Determine the (X, Y) coordinate at the center of the cell enclosing the given text.  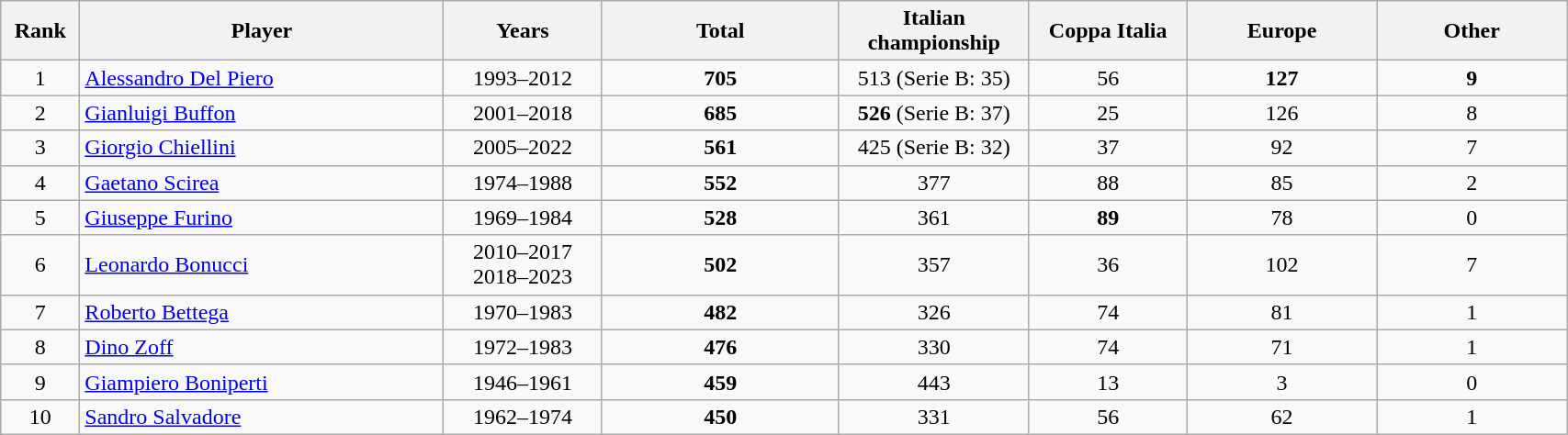
361 (933, 217)
450 (720, 417)
331 (933, 417)
502 (720, 264)
2001–2018 (523, 113)
5 (40, 217)
Rank (40, 31)
425 (Serie B: 32) (933, 148)
Italian championship (933, 31)
1946–1961 (523, 382)
36 (1108, 264)
Gianluigi Buffon (262, 113)
Player (262, 31)
Gaetano Scirea (262, 183)
Giampiero Boniperti (262, 382)
1969–1984 (523, 217)
1970–1983 (523, 312)
Total (720, 31)
Dino Zoff (262, 347)
705 (720, 78)
Sandro Salvadore (262, 417)
89 (1108, 217)
2010–20172018–2023 (523, 264)
6 (40, 264)
126 (1282, 113)
528 (720, 217)
1962–1974 (523, 417)
Roberto Bettega (262, 312)
Alessandro Del Piero (262, 78)
1993–2012 (523, 78)
476 (720, 347)
Giorgio Chiellini (262, 148)
78 (1282, 217)
Coppa Italia (1108, 31)
482 (720, 312)
81 (1282, 312)
71 (1282, 347)
85 (1282, 183)
552 (720, 183)
459 (720, 382)
561 (720, 148)
526 (Serie B: 37) (933, 113)
Other (1472, 31)
Europe (1282, 31)
330 (933, 347)
37 (1108, 148)
443 (933, 382)
127 (1282, 78)
377 (933, 183)
Giuseppe Furino (262, 217)
92 (1282, 148)
25 (1108, 113)
2005–2022 (523, 148)
513 (Serie B: 35) (933, 78)
4 (40, 183)
10 (40, 417)
102 (1282, 264)
357 (933, 264)
1972–1983 (523, 347)
326 (933, 312)
13 (1108, 382)
62 (1282, 417)
Years (523, 31)
685 (720, 113)
1974–1988 (523, 183)
88 (1108, 183)
Leonardo Bonucci (262, 264)
